Scan for the cell matching the given text and deliver its (x, y) coordinate at center. 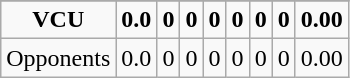
VCU (58, 20)
Opponents (58, 58)
